Extract the [X, Y] coordinate from the center of the cell holding the provided text.  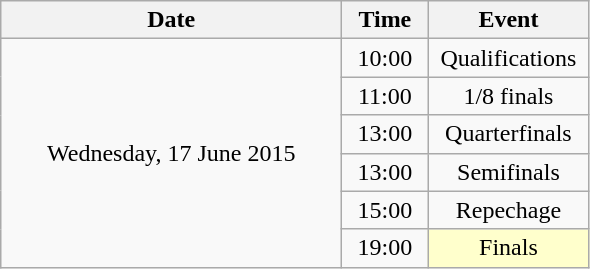
11:00 [385, 96]
Date [172, 20]
Repechage [508, 210]
1/8 finals [508, 96]
Time [385, 20]
15:00 [385, 210]
Event [508, 20]
19:00 [385, 248]
10:00 [385, 58]
Finals [508, 248]
Quarterfinals [508, 134]
Semifinals [508, 172]
Qualifications [508, 58]
Wednesday, 17 June 2015 [172, 153]
